Pinpoint the cell where the given text exists, returning its (X, Y) midpoint coordinate. 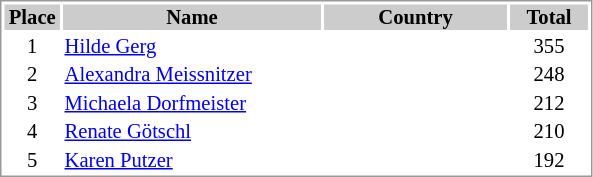
355 (549, 46)
1 (32, 46)
5 (32, 160)
3 (32, 103)
Country (416, 17)
Michaela Dorfmeister (192, 103)
Total (549, 17)
2 (32, 75)
Alexandra Meissnitzer (192, 75)
Renate Götschl (192, 131)
Place (32, 17)
248 (549, 75)
4 (32, 131)
Hilde Gerg (192, 46)
Karen Putzer (192, 160)
Name (192, 17)
192 (549, 160)
212 (549, 103)
210 (549, 131)
